Provide the [X, Y] coordinate of the cell's center where the given text is located.  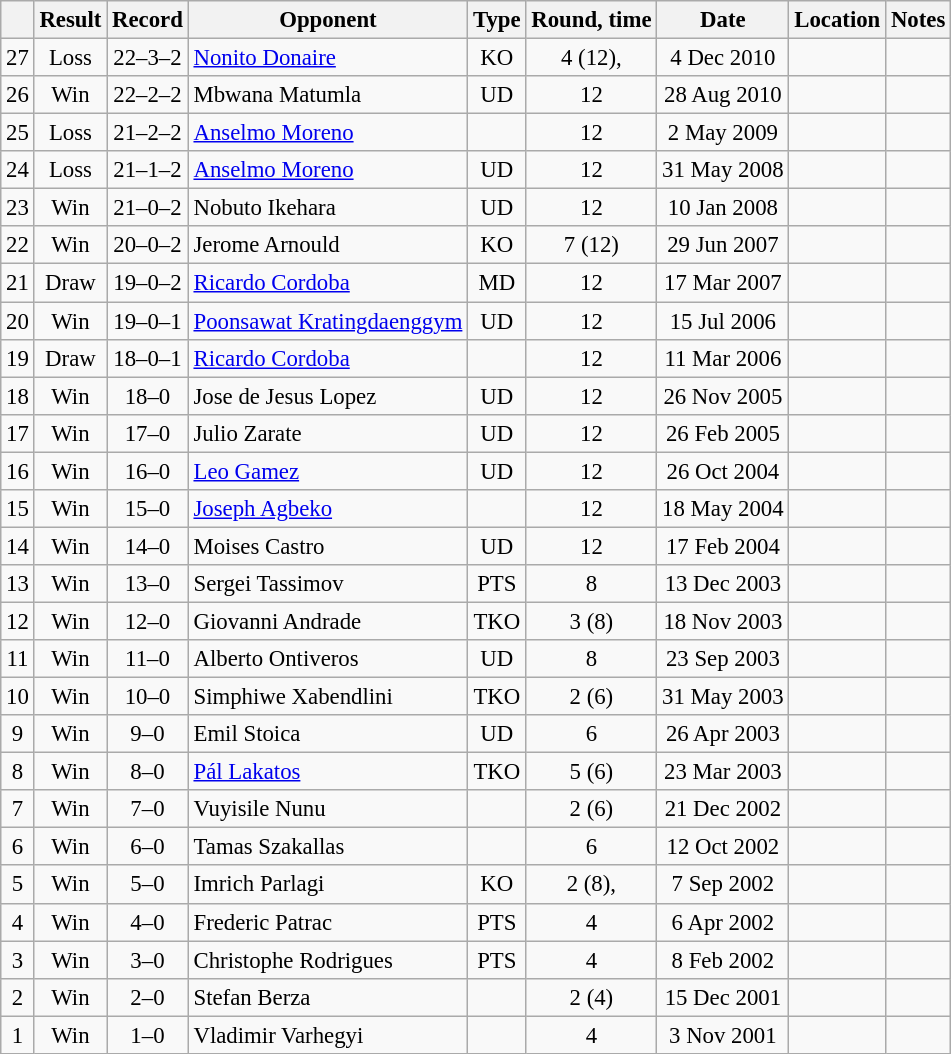
Christophe Rodrigues [328, 960]
4 Dec 2010 [723, 58]
22–2–2 [148, 95]
Joseph Agbeko [328, 509]
5 [18, 885]
17 Feb 2004 [723, 546]
6–0 [148, 847]
14–0 [148, 546]
4–0 [148, 922]
Type [497, 20]
29 Jun 2007 [723, 245]
Tamas Szakallas [328, 847]
17 Mar 2007 [723, 283]
Jerome Arnould [328, 245]
3 [18, 960]
Jose de Jesus Lopez [328, 396]
1–0 [148, 1035]
7–0 [148, 809]
18–0 [148, 396]
13–0 [148, 584]
10 [18, 697]
Vladimir Varhegyi [328, 1035]
8 Feb 2002 [723, 960]
16 [18, 471]
16–0 [148, 471]
Date [723, 20]
13 [18, 584]
9 [18, 734]
20–0–2 [148, 245]
26 Nov 2005 [723, 396]
MD [497, 283]
Opponent [328, 20]
10–0 [148, 697]
Pál Lakatos [328, 772]
27 [18, 58]
3 (8) [592, 621]
19 [18, 358]
23 [18, 208]
Leo Gamez [328, 471]
Result [70, 20]
Stefan Berza [328, 997]
12 Oct 2002 [723, 847]
7 Sep 2002 [723, 885]
26 Feb 2005 [723, 433]
2 [18, 997]
Nonito Donaire [328, 58]
9–0 [148, 734]
18–0–1 [148, 358]
18 [18, 396]
Frederic Patrac [328, 922]
24 [18, 170]
Record [148, 20]
Imrich Parlagi [328, 885]
8–0 [148, 772]
Round, time [592, 20]
21–0–2 [148, 208]
28 Aug 2010 [723, 95]
21 Dec 2002 [723, 809]
18 Nov 2003 [723, 621]
17 [18, 433]
15 Jul 2006 [723, 321]
26 Apr 2003 [723, 734]
Simphiwe Xabendlini [328, 697]
31 May 2003 [723, 697]
Giovanni Andrade [328, 621]
13 Dec 2003 [723, 584]
Moises Castro [328, 546]
3 Nov 2001 [723, 1035]
Notes [918, 20]
23 Mar 2003 [723, 772]
Alberto Ontiveros [328, 659]
21–1–2 [148, 170]
Sergei Tassimov [328, 584]
26 Oct 2004 [723, 471]
1 [18, 1035]
Julio Zarate [328, 433]
15 Dec 2001 [723, 997]
2–0 [148, 997]
5–0 [148, 885]
Emil Stoica [328, 734]
21–2–2 [148, 133]
23 Sep 2003 [723, 659]
11–0 [148, 659]
2 May 2009 [723, 133]
15 [18, 509]
19–0–2 [148, 283]
25 [18, 133]
26 [18, 95]
Nobuto Ikehara [328, 208]
21 [18, 283]
7 [18, 809]
20 [18, 321]
31 May 2008 [723, 170]
3–0 [148, 960]
22–3–2 [148, 58]
6 Apr 2002 [723, 922]
17–0 [148, 433]
10 Jan 2008 [723, 208]
2 (8), [592, 885]
5 (6) [592, 772]
4 (12), [592, 58]
7 (12) [592, 245]
12–0 [148, 621]
11 [18, 659]
Vuyisile Nunu [328, 809]
11 Mar 2006 [723, 358]
2 (4) [592, 997]
15–0 [148, 509]
Mbwana Matumla [328, 95]
18 May 2004 [723, 509]
Poonsawat Kratingdaenggym [328, 321]
22 [18, 245]
14 [18, 546]
Location [838, 20]
19–0–1 [148, 321]
